Capture the cell that displays the provided text and extract its [x, y] central coordinate. 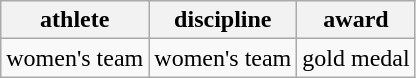
discipline [223, 20]
gold medal [356, 58]
award [356, 20]
athlete [75, 20]
